Detect which cell encompasses the target text, then output its [X, Y] center coordinate. 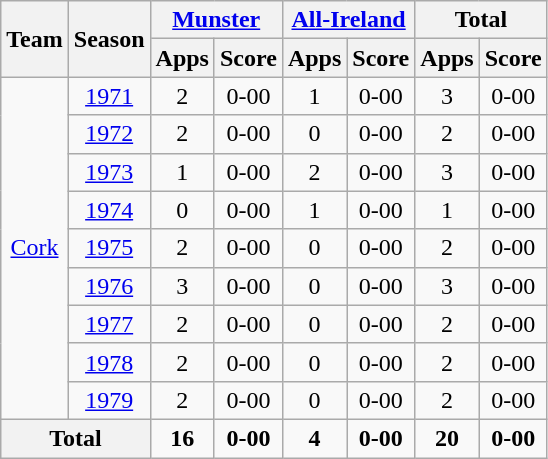
All-Ireland [348, 20]
1978 [109, 362]
1971 [109, 96]
1974 [109, 210]
1977 [109, 324]
Munster [216, 20]
4 [314, 438]
1979 [109, 400]
Team [35, 39]
Season [109, 39]
20 [447, 438]
1976 [109, 286]
1975 [109, 248]
Cork [35, 248]
1973 [109, 172]
16 [182, 438]
1972 [109, 134]
